Find where the given text appears and provide that cell's center as [x, y] coordinate. 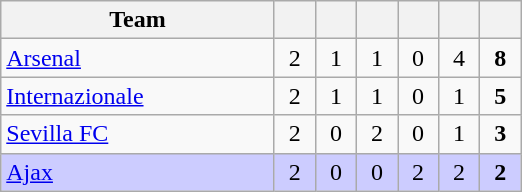
4 [460, 58]
Arsenal [138, 58]
Team [138, 20]
Sevilla FC [138, 134]
5 [500, 96]
Internazionale [138, 96]
3 [500, 134]
8 [500, 58]
Ajax [138, 172]
